For the text-containing cell, return its midpoint in [x, y] coordinate format. 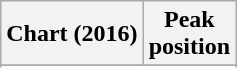
Chart (2016) [72, 34]
Peakposition [189, 34]
